Detect which cell encompasses the target text, then output its (X, Y) center coordinate. 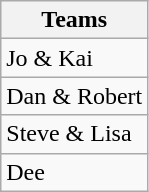
Dan & Robert (74, 96)
Jo & Kai (74, 58)
Teams (74, 20)
Dee (74, 172)
Steve & Lisa (74, 134)
